Identify which cell holds the provided text, then report its [x, y] central coordinate. 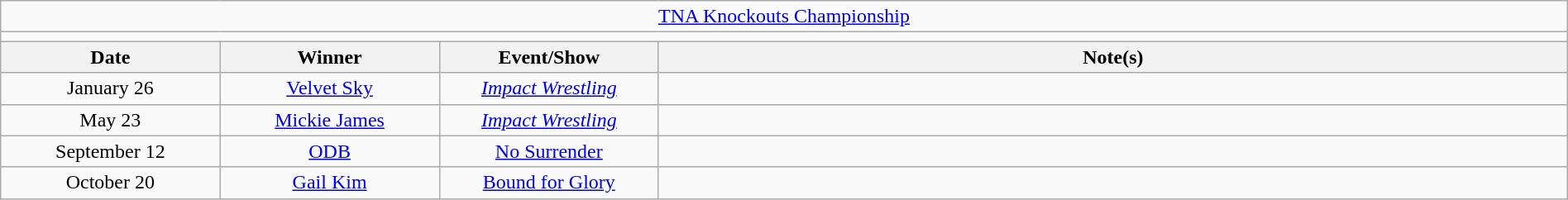
Bound for Glory [549, 183]
January 26 [111, 88]
TNA Knockouts Championship [784, 17]
No Surrender [549, 151]
Mickie James [329, 120]
October 20 [111, 183]
ODB [329, 151]
September 12 [111, 151]
Note(s) [1113, 57]
Date [111, 57]
Velvet Sky [329, 88]
Event/Show [549, 57]
Gail Kim [329, 183]
Winner [329, 57]
May 23 [111, 120]
